Output the [x, y] coordinate of the center of the cell containing the given text.  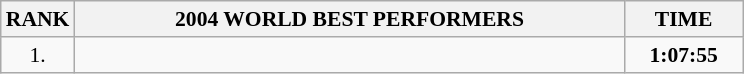
2004 WORLD BEST PERFORMERS [349, 19]
TIME [684, 19]
RANK [38, 19]
1:07:55 [684, 55]
1. [38, 55]
